Search for the cell housing the specified text and yield its [x, y] center coordinate. 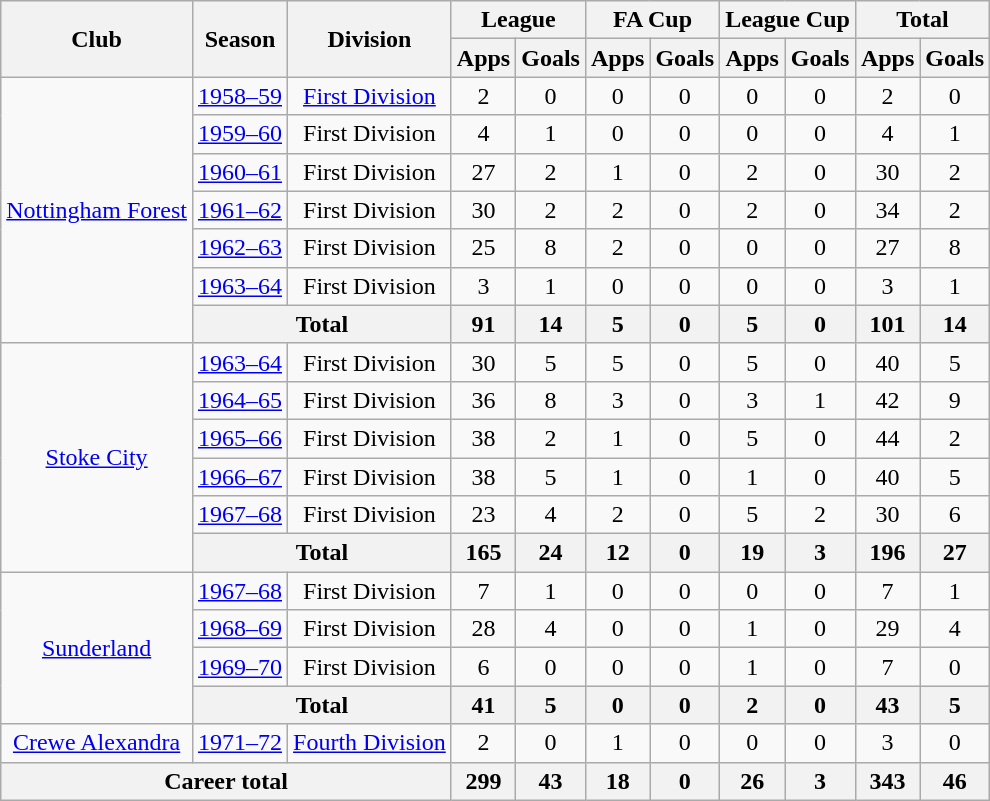
41 [483, 705]
1966–67 [240, 477]
Sunderland [97, 648]
19 [752, 553]
1968–69 [240, 629]
36 [483, 400]
Club [97, 39]
24 [551, 553]
343 [887, 781]
29 [887, 629]
42 [887, 400]
1964–65 [240, 400]
1960–61 [240, 172]
28 [483, 629]
196 [887, 553]
34 [887, 210]
299 [483, 781]
Season [240, 39]
46 [955, 781]
Career total [226, 781]
1971–72 [240, 743]
Stoke City [97, 457]
League Cup [788, 20]
91 [483, 324]
165 [483, 553]
18 [617, 781]
Nottingham Forest [97, 210]
25 [483, 248]
1969–70 [240, 667]
1959–60 [240, 134]
FA Cup [652, 20]
23 [483, 515]
26 [752, 781]
1961–62 [240, 210]
League [518, 20]
12 [617, 553]
44 [887, 438]
1958–59 [240, 96]
1962–63 [240, 248]
Division [370, 39]
101 [887, 324]
Fourth Division [370, 743]
9 [955, 400]
Crewe Alexandra [97, 743]
1965–66 [240, 438]
